For the text-containing cell, return its midpoint in (X, Y) coordinate format. 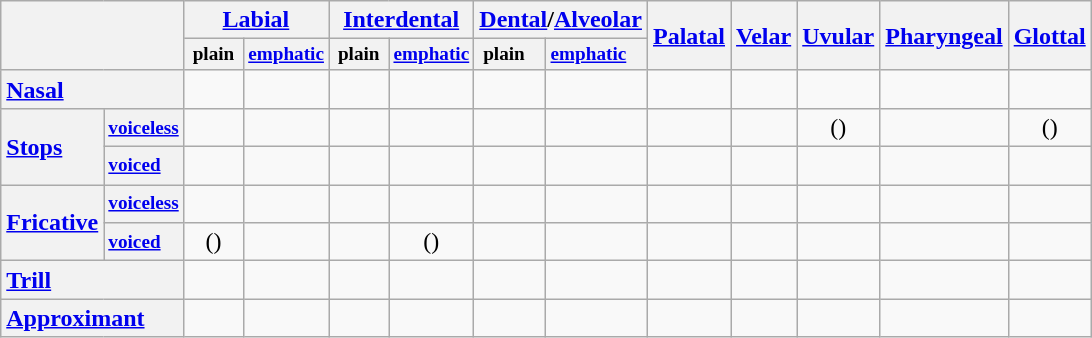
Palatal (688, 36)
Trill (92, 280)
Stops (52, 147)
Labial (256, 20)
Velar (764, 36)
Glottal (1050, 36)
Nasal (92, 89)
Uvular (838, 36)
Interdental (402, 20)
Approximant (92, 318)
Fricative (52, 223)
Pharyngeal (944, 36)
Dental/Alveolar (561, 20)
